Locate the cell with the specified text and output its [x, y] center coordinate. 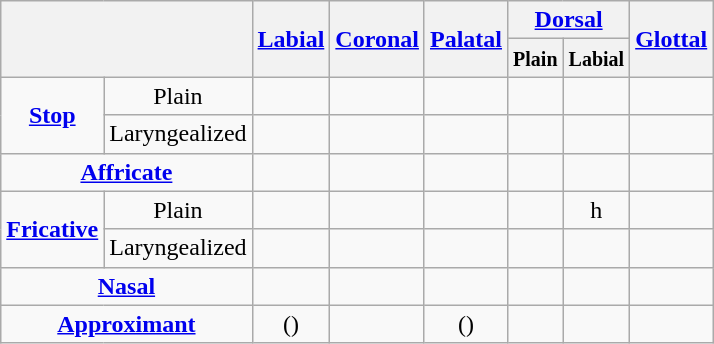
Dorsal [569, 20]
Glottal [672, 39]
Stop [52, 115]
Affricate [126, 172]
Fricative [52, 229]
Palatal [466, 39]
h [596, 210]
Coronal [378, 39]
Nasal [126, 286]
Approximant [126, 324]
